Search for the cell housing the specified text and yield its [X, Y] center coordinate. 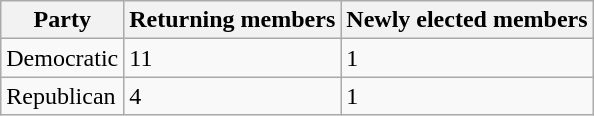
Republican [62, 96]
4 [232, 96]
Party [62, 20]
11 [232, 58]
Newly elected members [467, 20]
Returning members [232, 20]
Democratic [62, 58]
